Search for the cell housing the specified text and yield its (x, y) center coordinate. 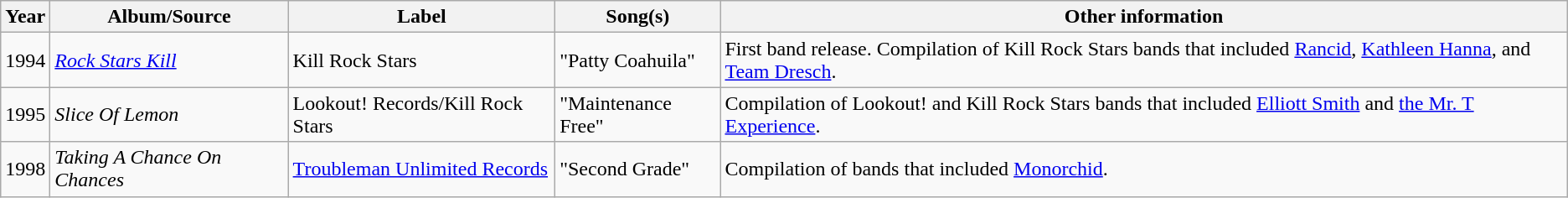
"Patty Coahuila" (638, 60)
1998 (25, 169)
"Maintenance Free" (638, 114)
Year (25, 17)
Kill Rock Stars (422, 60)
Rock Stars Kill (169, 60)
Taking A Chance On Chances (169, 169)
Song(s) (638, 17)
1995 (25, 114)
Compilation of Lookout! and Kill Rock Stars bands that included Elliott Smith and the Mr. T Experience. (1144, 114)
Troubleman Unlimited Records (422, 169)
Album/Source (169, 17)
First band release. Compilation of Kill Rock Stars bands that included Rancid, Kathleen Hanna, and Team Dresch. (1144, 60)
Label (422, 17)
1994 (25, 60)
Compilation of bands that included Monorchid. (1144, 169)
Other information (1144, 17)
Slice Of Lemon (169, 114)
"Second Grade" (638, 169)
Lookout! Records/Kill Rock Stars (422, 114)
